Scan for the cell matching the given text and deliver its [x, y] coordinate at center. 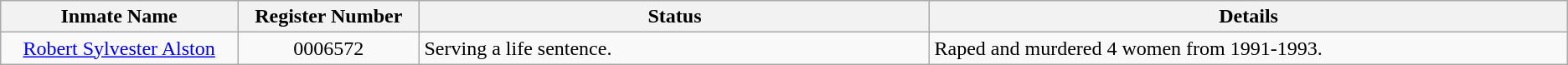
Inmate Name [119, 17]
Status [675, 17]
Robert Sylvester Alston [119, 48]
Register Number [328, 17]
0006572 [328, 48]
Details [1248, 17]
Raped and murdered 4 women from 1991-1993. [1248, 48]
Serving a life sentence. [675, 48]
